Return (x, y) of the center of cell containing provided text 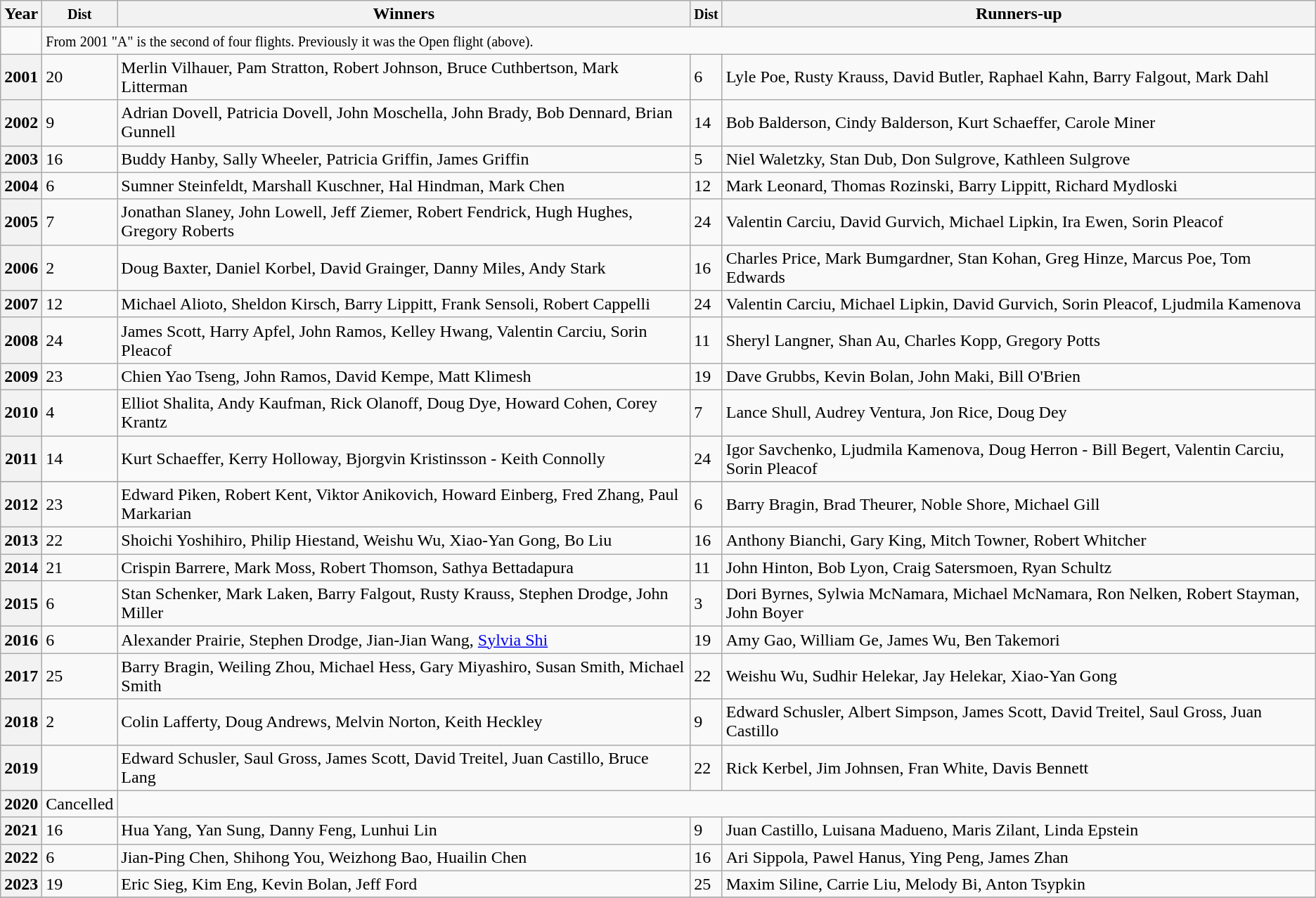
2019 (21, 768)
Juan Castillo, Luisana Madueno, Maris Zilant, Linda Epstein (1019, 830)
Shoichi Yoshihiro, Philip Hiestand, Weishu Wu, Xiao-Yan Gong, Bo Liu (404, 541)
Crispin Barrere, Mark Moss, Robert Thomson, Sathya Bettadapura (404, 567)
Winners (404, 14)
2016 (21, 640)
2003 (21, 159)
2014 (21, 567)
Cancelled (80, 804)
2007 (21, 304)
2020 (21, 804)
Colin Lafferty, Doug Andrews, Melvin Norton, Keith Heckley (404, 721)
2011 (21, 458)
Sheryl Langner, Shan Au, Charles Kopp, Gregory Potts (1019, 340)
2018 (21, 721)
2006 (21, 267)
Rick Kerbel, Jim Johnsen, Fran White, Davis Bennett (1019, 768)
Kurt Schaeffer, Kerry Holloway, Bjorgvin Kristinsson - Keith Connolly (404, 458)
2013 (21, 541)
Edward Schusler, Saul Gross, James Scott, David Treitel, Juan Castillo, Bruce Lang (404, 768)
Ari Sippola, Pawel Hanus, Ying Peng, James Zhan (1019, 857)
Charles Price, Mark Bumgardner, Stan Kohan, Greg Hinze, Marcus Poe, Tom Edwards (1019, 267)
20 (80, 77)
2021 (21, 830)
Valentin Carciu, Michael Lipkin, David Gurvich, Sorin Pleacof, Ljudmila Kamenova (1019, 304)
5 (707, 159)
Weishu Wu, Sudhir Helekar, Jay Helekar, Xiao-Yan Gong (1019, 676)
Edward Schusler, Albert Simpson, James Scott, David Treitel, Saul Gross, Juan Castillo (1019, 721)
Valentin Carciu, David Gurvich, Michael Lipkin, Ira Ewen, Sorin Pleacof (1019, 222)
Niel Waletzky, Stan Dub, Don Sulgrove, Kathleen Sulgrove (1019, 159)
Lyle Poe, Rusty Krauss, David Butler, Raphael Kahn, Barry Falgout, Mark Dahl (1019, 77)
Eric Sieg, Kim Eng, Kevin Bolan, Jeff Ford (404, 884)
Adrian Dovell, Patricia Dovell, John Moschella, John Brady, Bob Dennard, Brian Gunnell (404, 122)
2010 (21, 412)
2008 (21, 340)
Amy Gao, William Ge, James Wu, Ben Takemori (1019, 640)
Stan Schenker, Mark Laken, Barry Falgout, Rusty Krauss, Stephen Drodge, John Miller (404, 603)
John Hinton, Bob Lyon, Craig Satersmoen, Ryan Schultz (1019, 567)
Lance Shull, Audrey Ventura, Jon Rice, Doug Dey (1019, 412)
Anthony Bianchi, Gary King, Mitch Towner, Robert Whitcher (1019, 541)
Chien Yao Tseng, John Ramos, David Kempe, Matt Klimesh (404, 376)
Elliot Shalita, Andy Kaufman, Rick Olanoff, Doug Dye, Howard Cohen, Corey Krantz (404, 412)
2001 (21, 77)
Barry Bragin, Brad Theurer, Noble Shore, Michael Gill (1019, 505)
James Scott, Harry Apfel, John Ramos, Kelley Hwang, Valentin Carciu, Sorin Pleacof (404, 340)
Alexander Prairie, Stephen Drodge, Jian-Jian Wang, Sylvia Shi (404, 640)
Hua Yang, Yan Sung, Danny Feng, Lunhui Lin (404, 830)
Jian-Ping Chen, Shihong You, Weizhong Bao, Huailin Chen (404, 857)
Merlin Vilhauer, Pam Stratton, Robert Johnson, Bruce Cuthbertson, Mark Litterman (404, 77)
4 (80, 412)
2015 (21, 603)
Igor Savchenko, Ljudmila Kamenova, Doug Herron - Bill Begert, Valentin Carciu, Sorin Pleacof (1019, 458)
From 2001 "A" is the second of four flights. Previously it was the Open flight (above). (679, 41)
Runners-up (1019, 14)
Maxim Siline, Carrie Liu, Melody Bi, Anton Tsypkin (1019, 884)
2005 (21, 222)
Barry Bragin, Weiling Zhou, Michael Hess, Gary Miyashiro, Susan Smith, Michael Smith (404, 676)
Jonathan Slaney, John Lowell, Jeff Ziemer, Robert Fendrick, Hugh Hughes, Gregory Roberts (404, 222)
2002 (21, 122)
Doug Baxter, Daniel Korbel, David Grainger, Danny Miles, Andy Stark (404, 267)
Michael Alioto, Sheldon Kirsch, Barry Lippitt, Frank Sensoli, Robert Cappelli (404, 304)
2022 (21, 857)
3 (707, 603)
2009 (21, 376)
2017 (21, 676)
Buddy Hanby, Sally Wheeler, Patricia Griffin, James Griffin (404, 159)
Dave Grubbs, Kevin Bolan, John Maki, Bill O'Brien (1019, 376)
2004 (21, 186)
Edward Piken, Robert Kent, Viktor Anikovich, Howard Einberg, Fred Zhang, Paul Markarian (404, 505)
Sumner Steinfeldt, Marshall Kuschner, Hal Hindman, Mark Chen (404, 186)
2012 (21, 505)
Mark Leonard, Thomas Rozinski, Barry Lippitt, Richard Mydloski (1019, 186)
Year (21, 14)
Dori Byrnes, Sylwia McNamara, Michael McNamara, Ron Nelken, Robert Stayman, John Boyer (1019, 603)
2023 (21, 884)
21 (80, 567)
Bob Balderson, Cindy Balderson, Kurt Schaeffer, Carole Miner (1019, 122)
